Scan for the cell matching the given text and deliver its (X, Y) coordinate at center. 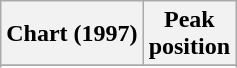
Chart (1997) (72, 34)
Peakposition (189, 34)
